From the cell containing the given text, extract its center point as [X, Y] coordinate. 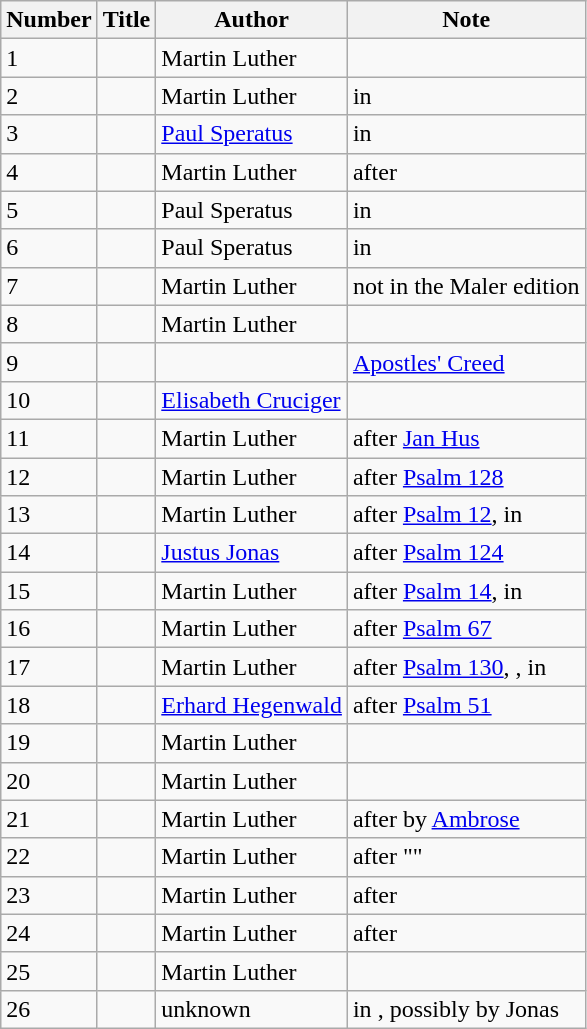
Number [49, 20]
unknown [252, 1009]
Note [466, 20]
20 [49, 781]
9 [49, 362]
13 [49, 515]
18 [49, 705]
after Psalm 14, in [466, 591]
after by Ambrose [466, 819]
12 [49, 477]
17 [49, 667]
after Psalm 130, , in [466, 667]
8 [49, 324]
after "" [466, 857]
14 [49, 553]
19 [49, 743]
11 [49, 438]
3 [49, 134]
7 [49, 286]
not in the Maler edition [466, 286]
21 [49, 819]
26 [49, 1009]
Justus Jonas [252, 553]
5 [49, 210]
1 [49, 58]
Erhard Hegenwald [252, 705]
Apostles' Creed [466, 362]
4 [49, 172]
Title [126, 20]
after Psalm 128 [466, 477]
22 [49, 857]
after Jan Hus [466, 438]
Elisabeth Cruciger [252, 400]
after Psalm 12, in [466, 515]
6 [49, 248]
after Psalm 67 [466, 629]
10 [49, 400]
in , possibly by Jonas [466, 1009]
23 [49, 895]
25 [49, 971]
after Psalm 51 [466, 705]
Author [252, 20]
15 [49, 591]
16 [49, 629]
2 [49, 96]
24 [49, 933]
after Psalm 124 [466, 553]
